Return the [X, Y] coordinate for the center point of the cell that contains the specified text.  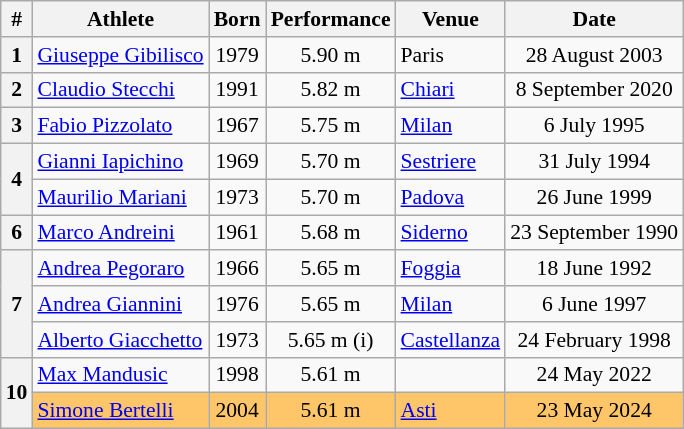
3 [17, 126]
6 June 1997 [594, 304]
23 September 1990 [594, 233]
5.68 m [331, 233]
5.82 m [331, 90]
Andrea Pegoraro [120, 269]
23 May 2024 [594, 411]
2004 [238, 411]
Simone Bertelli [120, 411]
24 May 2022 [594, 375]
Padova [451, 197]
8 September 2020 [594, 90]
1969 [238, 162]
24 February 1998 [594, 340]
1 [17, 55]
Born [238, 19]
Maurilio Mariani [120, 197]
Andrea Giannini [120, 304]
Siderno [451, 233]
1961 [238, 233]
Fabio Pizzolato [120, 126]
1998 [238, 375]
2 [17, 90]
Paris [451, 55]
1966 [238, 269]
Athlete [120, 19]
5.65 m (i) [331, 340]
Asti [451, 411]
Date [594, 19]
6 [17, 233]
5.75 m [331, 126]
6 July 1995 [594, 126]
# [17, 19]
31 July 1994 [594, 162]
Venue [451, 19]
Sestriere [451, 162]
7 [17, 304]
Chiari [451, 90]
1991 [238, 90]
Alberto Giacchetto [120, 340]
Max Mandusic [120, 375]
18 June 1992 [594, 269]
4 [17, 180]
Gianni Iapichino [120, 162]
1979 [238, 55]
Foggia [451, 269]
Performance [331, 19]
1976 [238, 304]
1967 [238, 126]
26 June 1999 [594, 197]
10 [17, 392]
Castellanza [451, 340]
Marco Andreini [120, 233]
28 August 2003 [594, 55]
Giuseppe Gibilisco [120, 55]
Claudio Stecchi [120, 90]
5.90 m [331, 55]
